Scan for the cell matching the given text and deliver its [X, Y] coordinate at center. 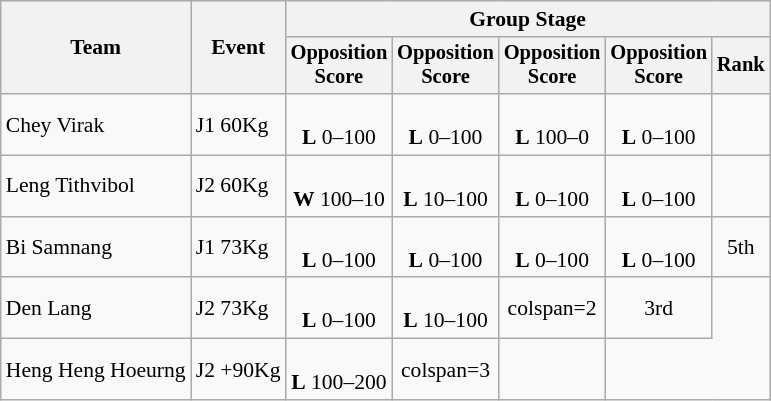
L 100–200 [340, 370]
3rd [658, 308]
J2 +90Kg [238, 370]
Group Stage [528, 19]
Heng Heng Hoeurng [96, 370]
J2 60Kg [238, 186]
colspan=2 [552, 308]
J1 73Kg [238, 248]
Event [238, 48]
W 100–10 [340, 186]
L 100–0 [552, 124]
colspan=3 [446, 370]
J1 60Kg [238, 124]
5th [741, 248]
Bi Samnang [96, 248]
Team [96, 48]
J2 73Kg [238, 308]
Den Lang [96, 308]
Leng Tithvibol [96, 186]
Rank [741, 66]
Chey Virak [96, 124]
